From the cell containing the given text, extract its center point as [x, y] coordinate. 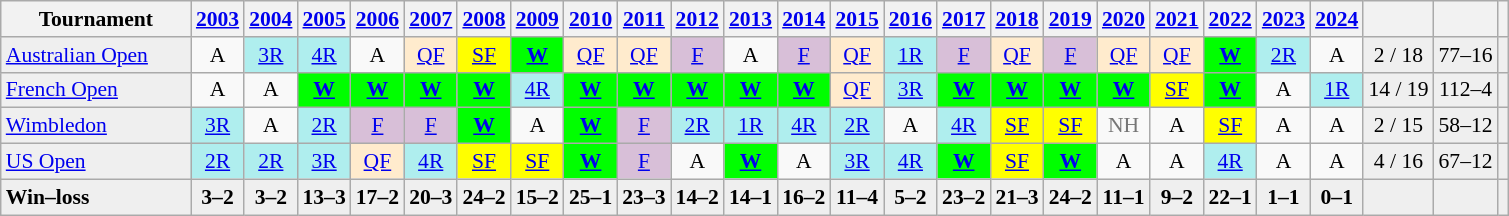
Tournament [96, 19]
2010 [590, 19]
2017 [964, 19]
2014 [804, 19]
2019 [1070, 19]
67–12 [1466, 162]
2009 [538, 19]
77–16 [1466, 55]
2007 [430, 19]
16–2 [804, 197]
112–4 [1466, 90]
2016 [910, 19]
US Open [96, 162]
58–12 [1466, 126]
23–3 [644, 197]
22–1 [1230, 197]
1–1 [1284, 197]
4 / 16 [1398, 162]
2012 [698, 19]
Win–loss [96, 197]
2 / 15 [1398, 126]
25–1 [590, 197]
2011 [644, 19]
Wimbledon [96, 126]
2024 [1336, 19]
14–1 [750, 197]
21–3 [1016, 197]
2022 [1230, 19]
2013 [750, 19]
0–1 [1336, 197]
23–2 [964, 197]
2004 [270, 19]
2018 [1016, 19]
5–2 [910, 197]
11–1 [1124, 197]
11–4 [856, 197]
13–3 [324, 197]
2005 [324, 19]
2006 [378, 19]
Australian Open [96, 55]
2003 [218, 19]
20–3 [430, 197]
NH [1124, 126]
15–2 [538, 197]
9–2 [1176, 197]
2020 [1124, 19]
14 / 19 [1398, 90]
2021 [1176, 19]
17–2 [378, 197]
2008 [484, 19]
2 / 18 [1398, 55]
2015 [856, 19]
2023 [1284, 19]
French Open [96, 90]
14–2 [698, 197]
